Identify which cell holds the provided text, then report its [X, Y] central coordinate. 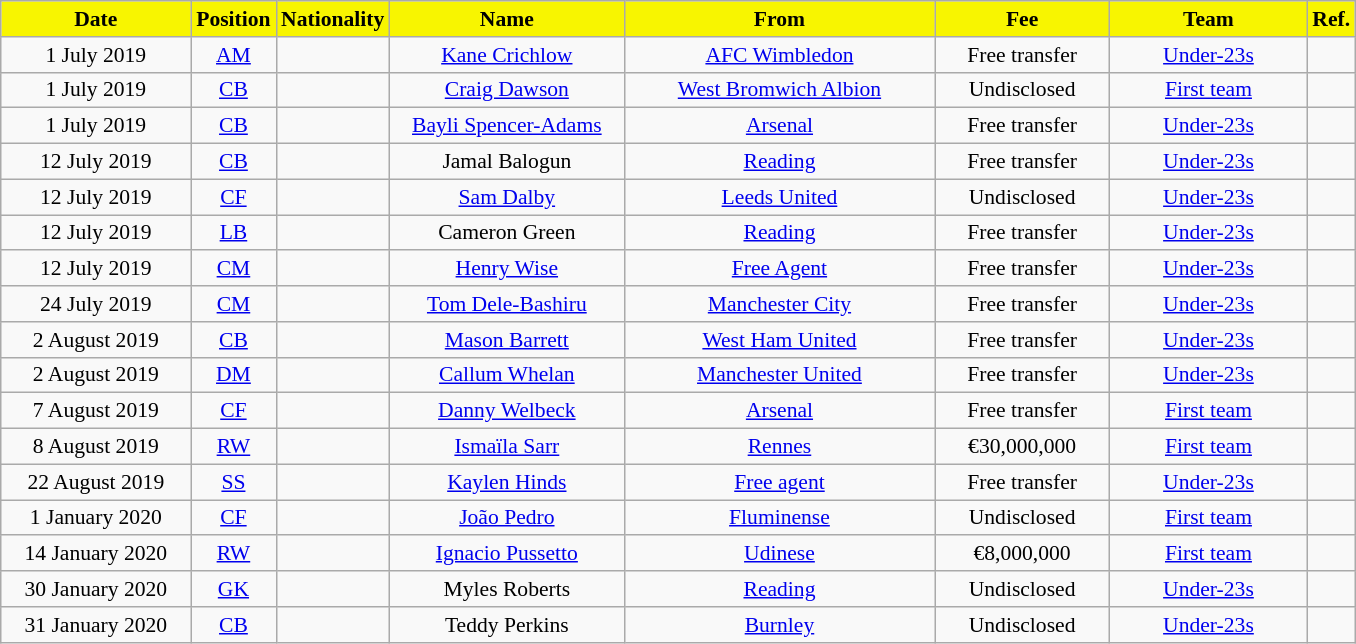
Manchester City [779, 304]
Henry Wise [506, 269]
From [779, 19]
Mason Barrett [506, 340]
Free Agent [779, 269]
Ignacio Pussetto [506, 554]
Callum Whelan [506, 375]
Ref. [1331, 19]
Manchester United [779, 375]
Sam Dalby [506, 197]
1 January 2020 [96, 518]
Udinese [779, 554]
Date [96, 19]
7 August 2019 [96, 411]
GK [234, 589]
Name [506, 19]
João Pedro [506, 518]
Kaylen Hinds [506, 482]
Burnley [779, 625]
LB [234, 233]
Rennes [779, 447]
AM [234, 55]
Danny Welbeck [506, 411]
Ismaïla Sarr [506, 447]
Teddy Perkins [506, 625]
30 January 2020 [96, 589]
Kane Crichlow [506, 55]
31 January 2020 [96, 625]
24 July 2019 [96, 304]
Fee [1022, 19]
West Bromwich Albion [779, 90]
DM [234, 375]
AFC Wimbledon [779, 55]
Craig Dawson [506, 90]
Tom Dele-Bashiru [506, 304]
22 August 2019 [96, 482]
14 January 2020 [96, 554]
West Ham United [779, 340]
€8,000,000 [1022, 554]
Bayli Spencer-Adams [506, 126]
SS [234, 482]
8 August 2019 [96, 447]
Leeds United [779, 197]
Position [234, 19]
Cameron Green [506, 233]
Free agent [779, 482]
Team [1209, 19]
Jamal Balogun [506, 162]
€30,000,000 [1022, 447]
Nationality [332, 19]
Myles Roberts [506, 589]
Fluminense [779, 518]
